Extract the (X, Y) coordinate from the center of the cell holding the provided text.  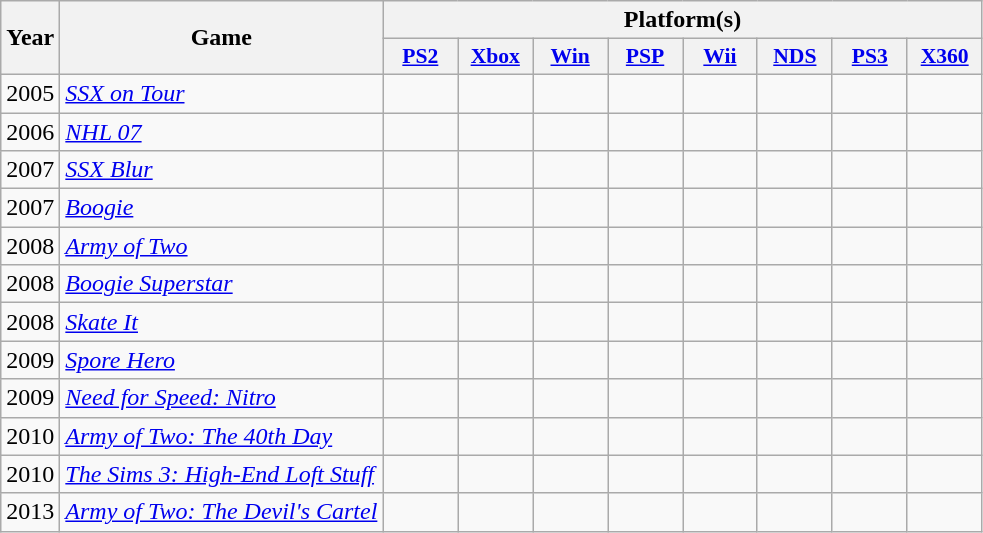
NHL 07 (222, 131)
SSX on Tour (222, 93)
Army of Two: The Devil's Cartel (222, 512)
Army of Two: The 40th Day (222, 436)
Win (570, 57)
PSP (646, 57)
2013 (30, 512)
PS3 (870, 57)
Boogie Superstar (222, 284)
Boogie (222, 208)
Army of Two (222, 246)
2006 (30, 131)
Xbox (496, 57)
2005 (30, 93)
Wii (720, 57)
Skate It (222, 322)
Spore Hero (222, 360)
PS2 (420, 57)
X360 (944, 57)
The Sims 3: High-End Loft Stuff (222, 474)
Need for Speed: Nitro (222, 398)
Platform(s) (682, 20)
SSX Blur (222, 170)
NDS (794, 57)
Game (222, 38)
Year (30, 38)
